Determine the (X, Y) coordinate at the center of the cell enclosing the given text.  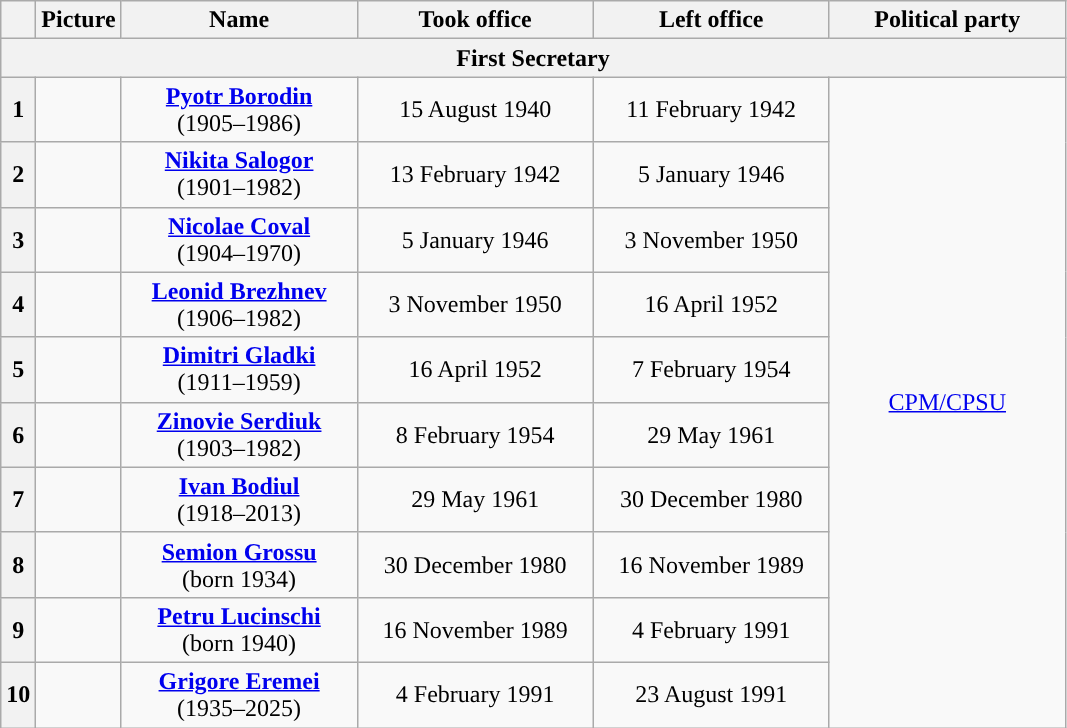
Semion Grossu(born 1934) (239, 564)
6 (18, 434)
Pyotr Borodin(1905–1986) (239, 110)
8 February 1954 (475, 434)
11 February 1942 (711, 110)
13 February 1942 (475, 174)
Ivan Bodiul(1918–2013) (239, 500)
Nicolae Coval(1904–1970) (239, 240)
23 August 1991 (711, 694)
Leonid Brezhnev(1906–1982) (239, 304)
9 (18, 630)
7 (18, 500)
15 August 1940 (475, 110)
7 February 1954 (711, 370)
Dimitri Gladki(1911–1959) (239, 370)
First Secretary (534, 58)
Name (239, 20)
Left office (711, 20)
Zinovie Serdiuk(1903–1982) (239, 434)
1 (18, 110)
Petru Lucinschi(born 1940) (239, 630)
Grigore Eremei(1935–2025) (239, 694)
CPM/CPSU (947, 402)
10 (18, 694)
4 (18, 304)
3 (18, 240)
8 (18, 564)
2 (18, 174)
Nikita Salogor(1901–1982) (239, 174)
5 (18, 370)
Picture (78, 20)
Political party (947, 20)
Took office (475, 20)
